Search for the cell housing the specified text and yield its [x, y] center coordinate. 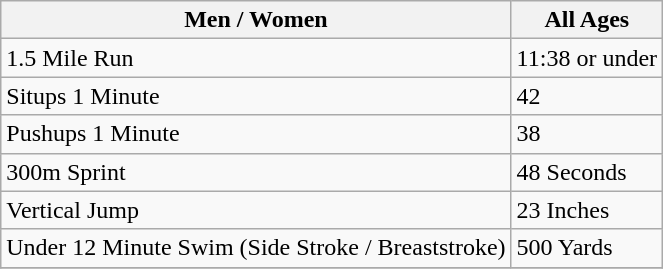
Vertical Jump [256, 210]
1.5 Mile Run [256, 58]
Situps 1 Minute [256, 96]
38 [586, 134]
48 Seconds [586, 172]
11:38 or under [586, 58]
500 Yards [586, 248]
23 Inches [586, 210]
All Ages [586, 20]
300m Sprint [256, 172]
Pushups 1 Minute [256, 134]
Under 12 Minute Swim (Side Stroke / Breaststroke) [256, 248]
Men / Women [256, 20]
42 [586, 96]
